Capture the cell that displays the provided text and extract its [X, Y] central coordinate. 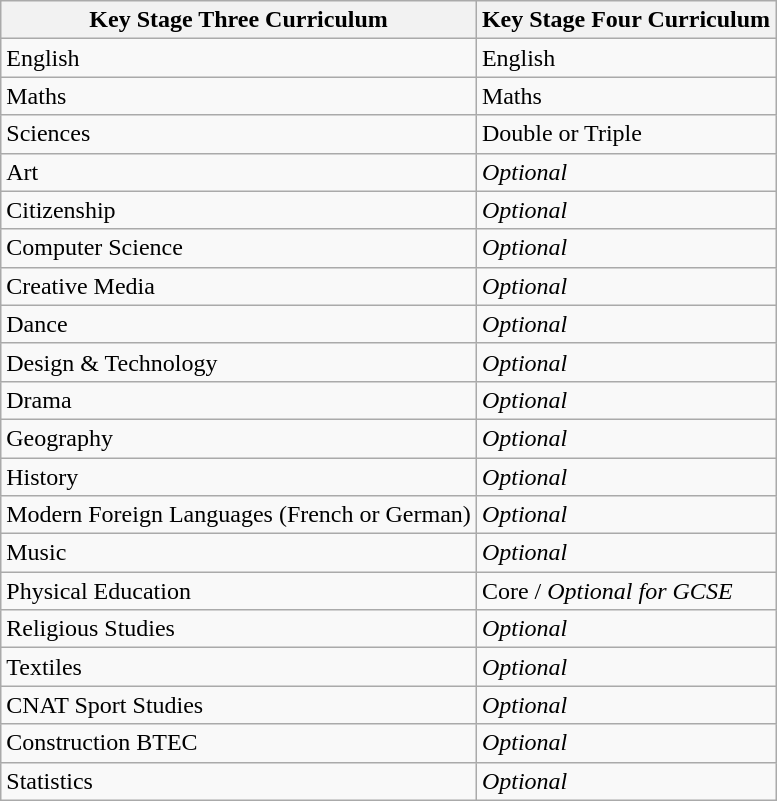
Construction BTEC [239, 743]
Sciences [239, 134]
CNAT Sport Studies [239, 705]
History [239, 477]
Computer Science [239, 248]
Statistics [239, 781]
Dance [239, 324]
Design & Technology [239, 362]
Geography [239, 438]
Key Stage Four Curriculum [626, 20]
Modern Foreign Languages (French or German) [239, 515]
Physical Education [239, 591]
Key Stage Three Curriculum [239, 20]
Art [239, 172]
Creative Media [239, 286]
Core / Optional for GCSE [626, 591]
Citizenship [239, 210]
Drama [239, 400]
Religious Studies [239, 629]
Textiles [239, 667]
Music [239, 553]
Double or Triple [626, 134]
